From the cell containing the given text, extract its center point as (x, y) coordinate. 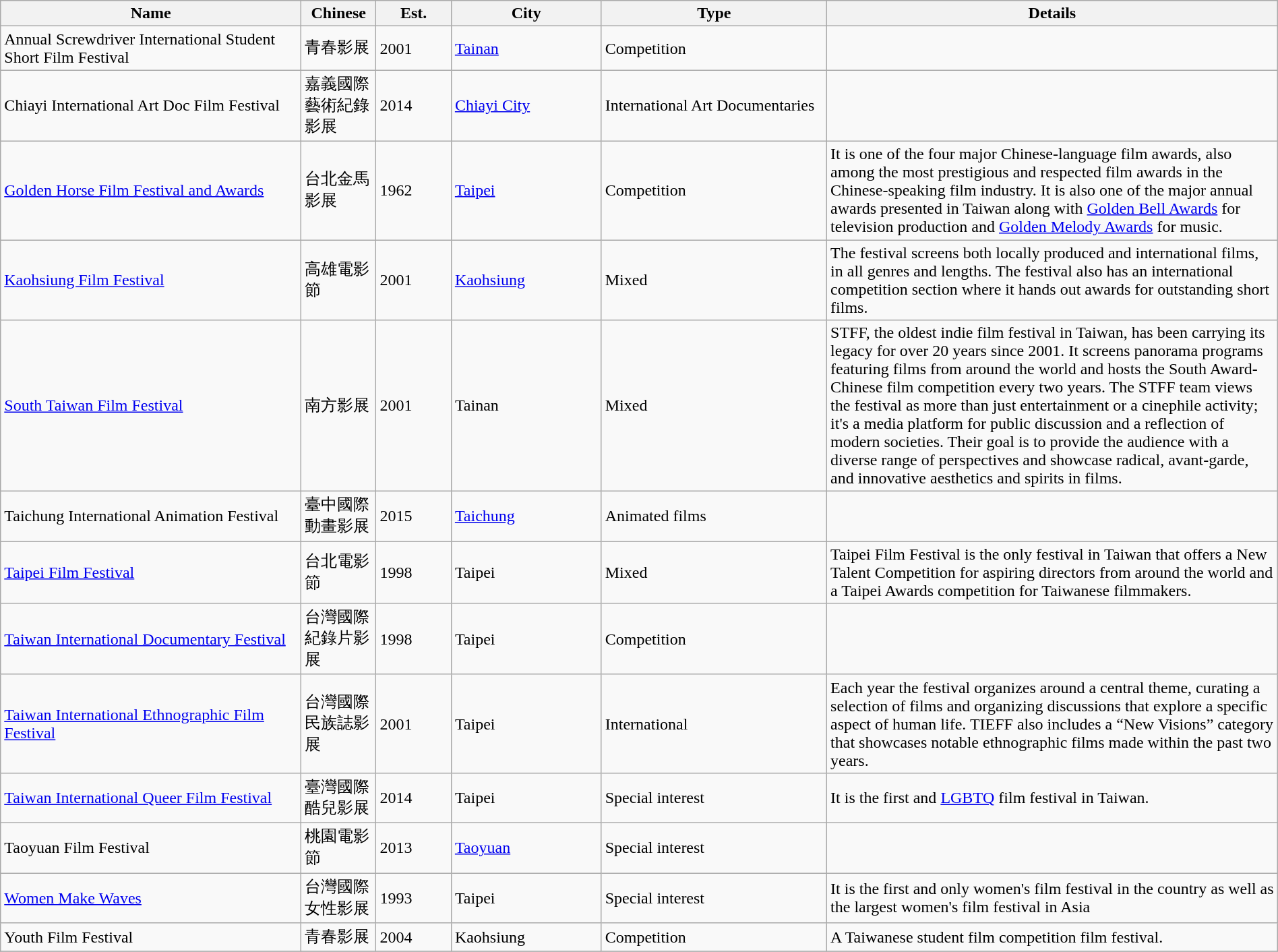
Annual Screwdriver International Student Short Film Festival (151, 49)
台灣國際女性影展 (338, 897)
2004 (414, 937)
Taichung (526, 516)
Taiwan International Documentary Festival (151, 639)
1993 (414, 897)
Taichung International Animation Festival (151, 516)
Kaohsiung Film Festival (151, 280)
台灣國際紀錄片影展 (338, 639)
南方影展 (338, 406)
Taiwan International Queer Film Festival (151, 798)
Youth Film Festival (151, 937)
Taoyuan (526, 847)
Women Make Waves (151, 897)
桃園電影節 (338, 847)
Animated films (714, 516)
台北金馬影展 (338, 190)
高雄電影節 (338, 280)
It is the first and LGBTQ film festival in Taiwan. (1053, 798)
台北電影節 (338, 572)
Est. (414, 13)
International Art Documentaries (714, 106)
Taiwan International Ethnographic Film Festival (151, 723)
1962 (414, 190)
嘉義國際藝術紀錄影展 (338, 106)
臺中國際動畫影展 (338, 516)
Chiayi City (526, 106)
Details (1053, 13)
臺灣國際酷兒影展 (338, 798)
Taoyuan Film Festival (151, 847)
Chiayi International Art Doc Film Festival (151, 106)
台灣國際民族誌影展 (338, 723)
International (714, 723)
City (526, 13)
Golden Horse Film Festival and Awards (151, 190)
2013 (414, 847)
Taipei Film Festival (151, 572)
It is the first and only women's film festival in the country as well as the largest women's film festival in Asia (1053, 897)
Name (151, 13)
South Taiwan Film Festival (151, 406)
Chinese (338, 13)
Type (714, 13)
2015 (414, 516)
A Taiwanese student film competition film festival. (1053, 937)
